Find where the given text appears and provide that cell's center as [x, y] coordinate. 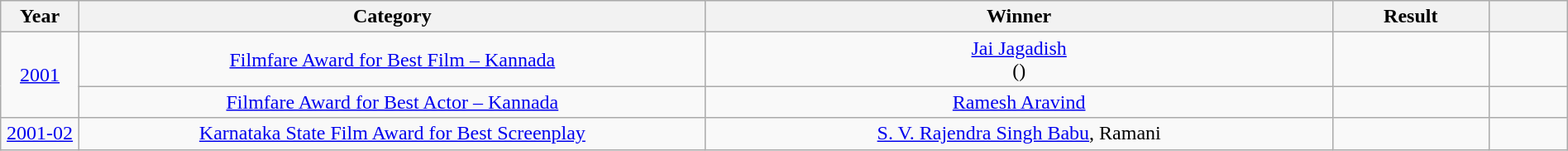
Karnataka State Film Award for Best Screenplay [392, 134]
Ramesh Aravind [1019, 102]
Category [392, 17]
2001 [40, 75]
Filmfare Award for Best Actor – Kannada [392, 102]
S. V. Rajendra Singh Babu, Ramani [1019, 134]
Winner [1019, 17]
Filmfare Award for Best Film – Kannada [392, 60]
Jai Jagadish() [1019, 60]
Year [40, 17]
2001-02 [40, 134]
Result [1411, 17]
